Return the [x, y] coordinate for the center point of the cell that contains the specified text.  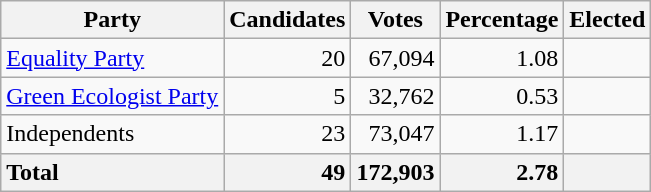
1.17 [502, 134]
1.08 [502, 58]
172,903 [396, 172]
2.78 [502, 172]
67,094 [396, 58]
49 [288, 172]
Green Ecologist Party [112, 96]
Party [112, 20]
32,762 [396, 96]
73,047 [396, 134]
5 [288, 96]
23 [288, 134]
Equality Party [112, 58]
Elected [608, 20]
20 [288, 58]
Total [112, 172]
Percentage [502, 20]
0.53 [502, 96]
Independents [112, 134]
Votes [396, 20]
Candidates [288, 20]
